Capture the cell that displays the provided text and extract its (x, y) central coordinate. 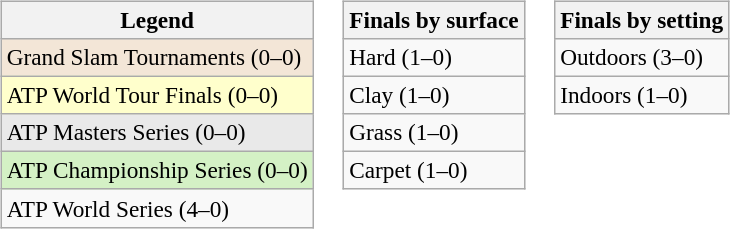
Grand Slam Tournaments (0–0) (157, 57)
Grass (1–0) (434, 133)
Outdoors (3–0) (642, 57)
Finals by setting (642, 20)
Clay (1–0) (434, 95)
Indoors (1–0) (642, 95)
ATP Masters Series (0–0) (157, 133)
ATP World Series (4–0) (157, 208)
Carpet (1–0) (434, 171)
Legend (157, 20)
ATP World Tour Finals (0–0) (157, 95)
ATP Championship Series (0–0) (157, 171)
Hard (1–0) (434, 57)
Finals by surface (434, 20)
